Identify which cell holds the provided text, then report its (x, y) central coordinate. 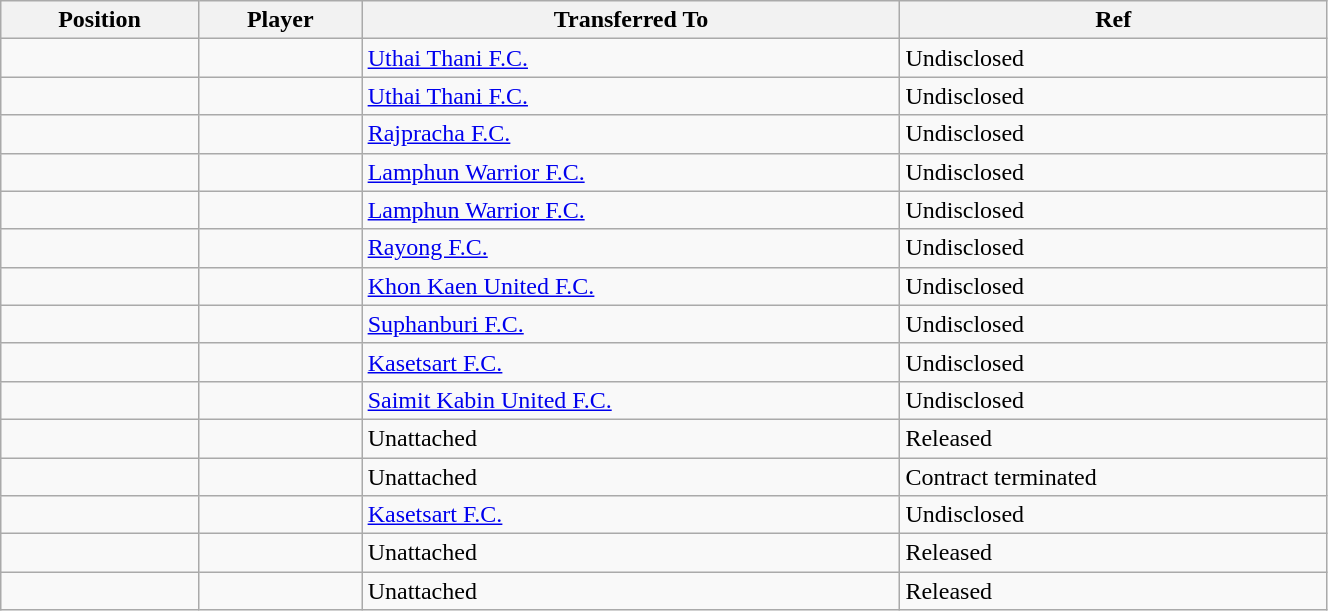
Rajpracha F.C. (631, 134)
Position (100, 20)
Suphanburi F.C. (631, 324)
Rayong F.C. (631, 248)
Contract terminated (1114, 477)
Ref (1114, 20)
Saimit Kabin United F.C. (631, 400)
Khon Kaen United F.C. (631, 286)
Transferred To (631, 20)
Player (280, 20)
